Extract the [x, y] coordinate from the center of the cell holding the provided text.  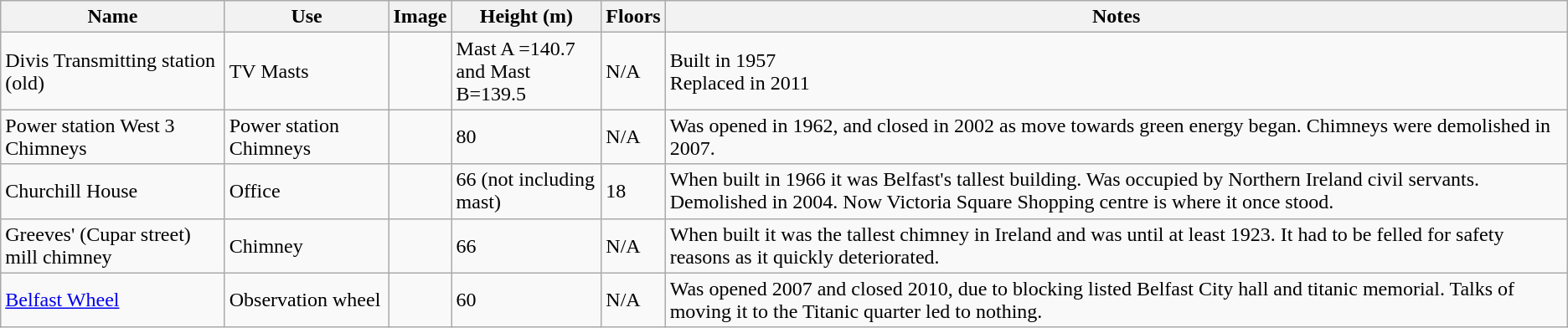
Image [420, 17]
66 [526, 246]
Belfast Wheel [112, 300]
When built it was the tallest chimney in Ireland and was until at least 1923. It had to be felled for safety reasons as it quickly deteriorated. [1116, 246]
Churchill House [112, 191]
Notes [1116, 17]
Floors [633, 17]
18 [633, 191]
Power station West 3 Chimneys [112, 137]
Power station Chimneys [307, 137]
Greeves' (Cupar street) mill chimney [112, 246]
Divis Transmitting station (old) [112, 71]
Built in 1957Replaced in 2011 [1116, 71]
Observation wheel [307, 300]
80 [526, 137]
66 (not including mast) [526, 191]
Height (m) [526, 17]
Was opened in 1962, and closed in 2002 as move towards green energy began. Chimneys were demolished in 2007. [1116, 137]
Name [112, 17]
TV Masts [307, 71]
Office [307, 191]
Mast A =140.7and Mast B=139.5 [526, 71]
60 [526, 300]
Chimney [307, 246]
Use [307, 17]
